Capture the cell that displays the provided text and extract its [X, Y] central coordinate. 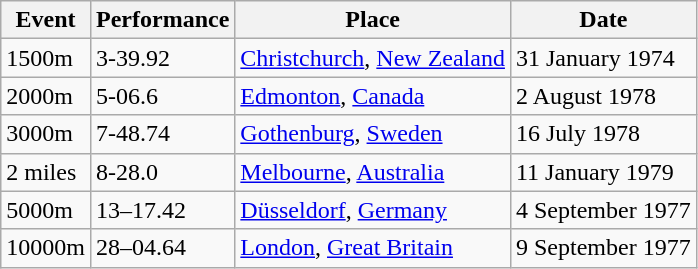
7-48.74 [162, 134]
31 January 1974 [603, 58]
Place [373, 20]
Event [46, 20]
4 September 1977 [603, 210]
5-06.6 [162, 96]
2 August 1978 [603, 96]
3000m [46, 134]
Christchurch, New Zealand [373, 58]
28–04.64 [162, 248]
10000m [46, 248]
1500m [46, 58]
11 January 1979 [603, 172]
Date [603, 20]
London, Great Britain [373, 248]
16 July 1978 [603, 134]
9 September 1977 [603, 248]
13–17.42 [162, 210]
Edmonton, Canada [373, 96]
2 miles [46, 172]
2000m [46, 96]
Melbourne, Australia [373, 172]
8-28.0 [162, 172]
3-39.92 [162, 58]
Performance [162, 20]
Düsseldorf, Germany [373, 210]
5000m [46, 210]
Gothenburg, Sweden [373, 134]
